From the cell containing the given text, extract its center point as [X, Y] coordinate. 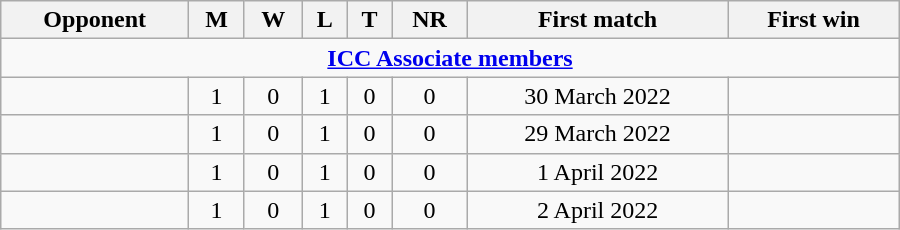
Opponent [95, 20]
T [370, 20]
W [273, 20]
ICC Associate members [450, 58]
M [217, 20]
2 April 2022 [598, 210]
First win [814, 20]
29 March 2022 [598, 134]
1 April 2022 [598, 172]
First match [598, 20]
30 March 2022 [598, 96]
NR [430, 20]
L [324, 20]
